Capture the cell that displays the provided text and extract its (x, y) central coordinate. 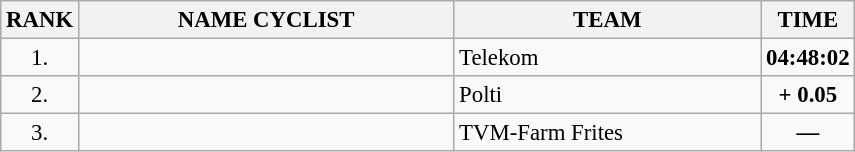
NAME CYCLIST (266, 20)
3. (40, 133)
RANK (40, 20)
TVM-Farm Frites (608, 133)
04:48:02 (808, 58)
— (808, 133)
1. (40, 58)
Telekom (608, 58)
2. (40, 95)
TEAM (608, 20)
TIME (808, 20)
Polti (608, 95)
+ 0.05 (808, 95)
